From the cell containing the given text, extract its center point as (X, Y) coordinate. 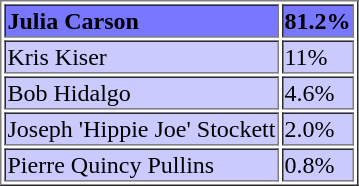
Julia Carson (141, 20)
Pierre Quincy Pullins (141, 164)
11% (317, 56)
Kris Kiser (141, 56)
2.0% (317, 128)
81.2% (317, 20)
Joseph 'Hippie Joe' Stockett (141, 128)
Bob Hidalgo (141, 92)
0.8% (317, 164)
4.6% (317, 92)
